Output the [X, Y] coordinate of the center of the cell containing the given text.  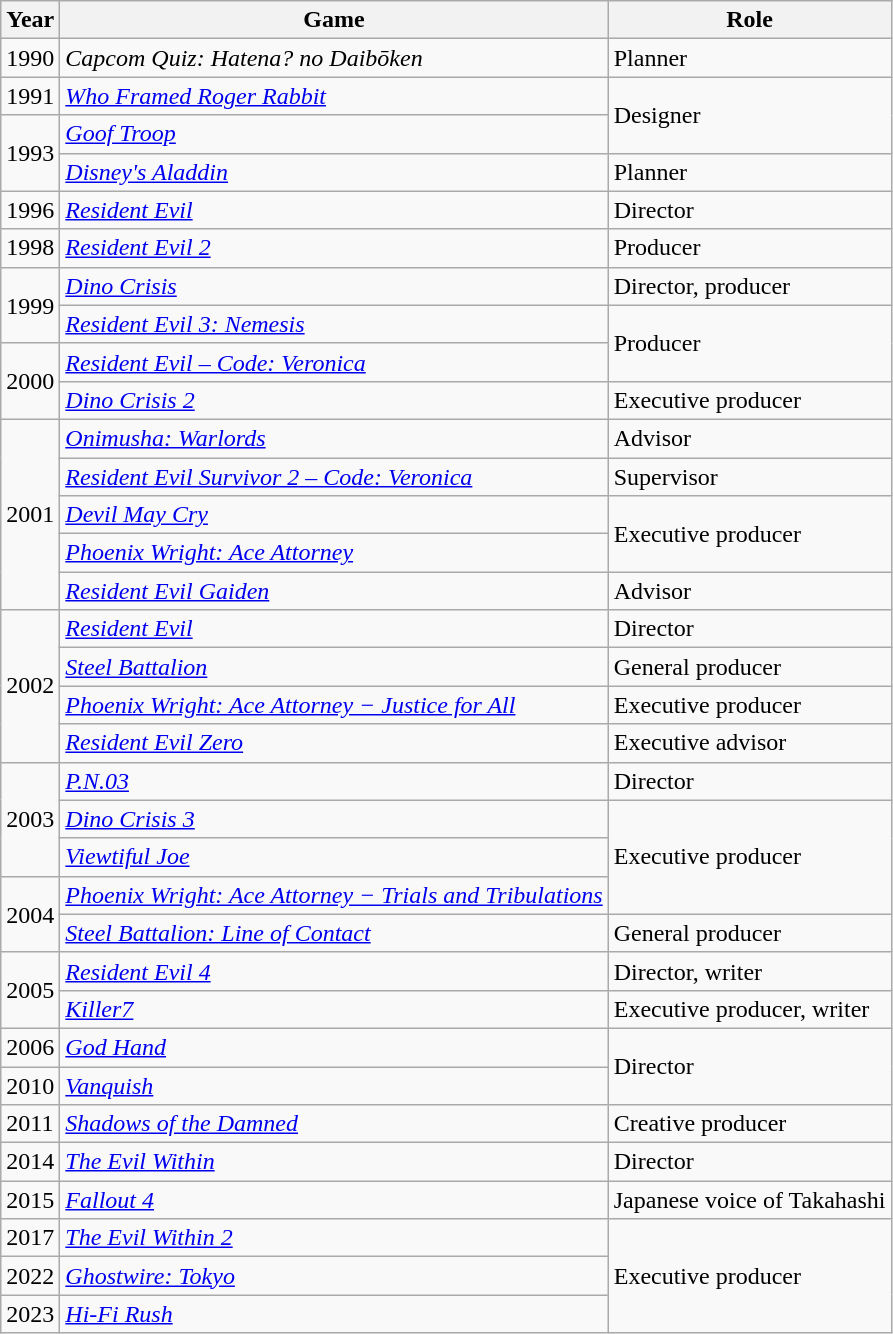
Devil May Cry [334, 515]
Fallout 4 [334, 1200]
P.N.03 [334, 781]
2017 [30, 1238]
1993 [30, 153]
Resident Evil 3: Nemesis [334, 324]
2014 [30, 1162]
Resident Evil 4 [334, 971]
Executive producer, writer [750, 1009]
2022 [30, 1276]
Onimusha: Warlords [334, 438]
The Evil Within [334, 1162]
2011 [30, 1124]
2003 [30, 819]
2002 [30, 686]
Resident Evil Zero [334, 743]
Viewtiful Joe [334, 857]
Dino Crisis 3 [334, 819]
1990 [30, 58]
Phoenix Wright: Ace Attorney [334, 553]
Game [334, 20]
Supervisor [750, 477]
2023 [30, 1314]
Steel Battalion: Line of Contact [334, 933]
Disney's Aladdin [334, 172]
Resident Evil – Code: Veronica [334, 362]
God Hand [334, 1047]
Creative producer [750, 1124]
Director, writer [750, 971]
Dino Crisis [334, 286]
1999 [30, 305]
Director, producer [750, 286]
1998 [30, 248]
Killer7 [334, 1009]
2015 [30, 1200]
2001 [30, 514]
Hi-Fi Rush [334, 1314]
2006 [30, 1047]
Shadows of the Damned [334, 1124]
Who Framed Roger Rabbit [334, 96]
1996 [30, 210]
2005 [30, 990]
2004 [30, 914]
Vanquish [334, 1085]
Steel Battalion [334, 667]
Phoenix Wright: Ace Attorney − Justice for All [334, 705]
1991 [30, 96]
Resident Evil 2 [334, 248]
Resident Evil Survivor 2 – Code: Veronica [334, 477]
Phoenix Wright: Ace Attorney − Trials and Tribulations [334, 895]
Year [30, 20]
Role [750, 20]
Goof Troop [334, 134]
2010 [30, 1085]
The Evil Within 2 [334, 1238]
Japanese voice of Takahashi [750, 1200]
Executive advisor [750, 743]
Ghostwire: Tokyo [334, 1276]
Dino Crisis 2 [334, 400]
Capcom Quiz: Hatena? no Daibōken [334, 58]
2000 [30, 381]
Designer [750, 115]
Resident Evil Gaiden [334, 591]
